Extract the [x, y] coordinate from the center of the cell holding the provided text.  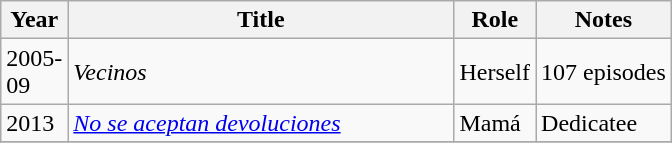
2013 [34, 123]
2005-09 [34, 72]
Vecinos [261, 72]
Title [261, 20]
Role [495, 20]
107 episodes [604, 72]
Herself [495, 72]
No se aceptan devoluciones [261, 123]
Mamá [495, 123]
Dedicatee [604, 123]
Year [34, 20]
Notes [604, 20]
